Output the [X, Y] coordinate of the center of the cell containing the given text.  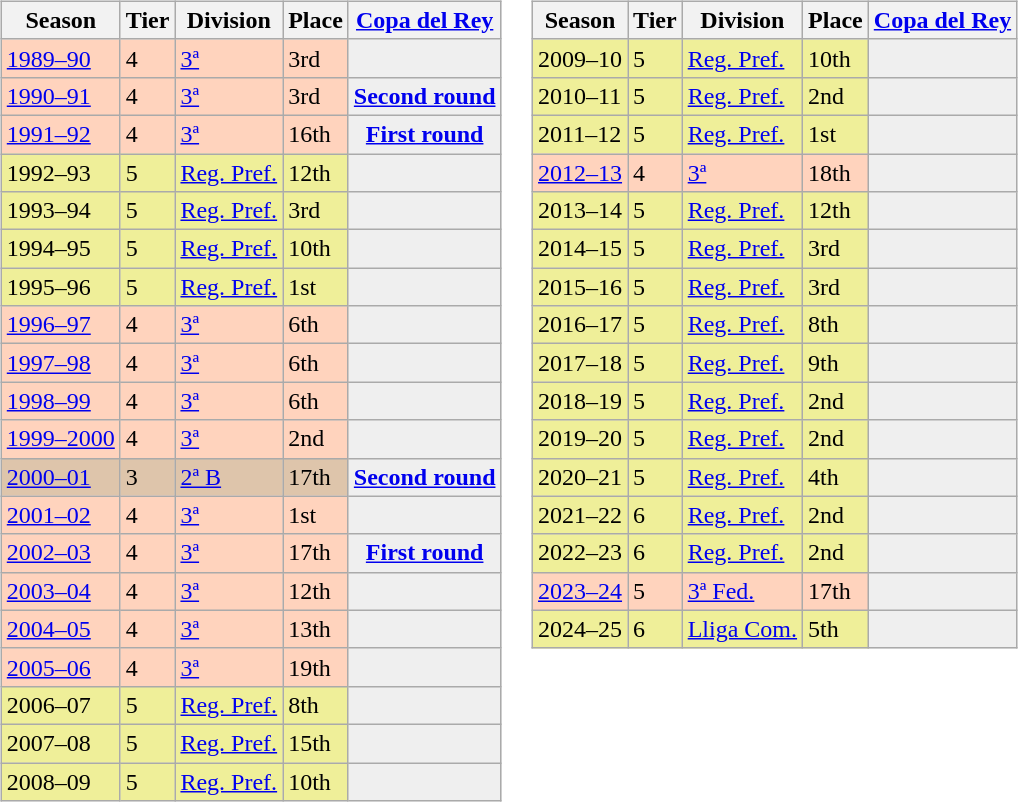
1990–91 [60, 96]
1994–95 [60, 249]
2008–09 [60, 781]
1989–90 [60, 58]
2003–04 [60, 591]
1998–99 [60, 401]
1992–93 [60, 173]
2022–23 [580, 553]
2023–24 [580, 591]
2ª B [229, 477]
2005–06 [60, 667]
3ª Fed. [742, 591]
1995–96 [60, 287]
16th [316, 134]
2002–03 [60, 553]
1999–2000 [60, 439]
2011–12 [580, 134]
Lliga Com. [742, 629]
2000–01 [60, 477]
2004–05 [60, 629]
2024–25 [580, 629]
3 [148, 477]
4th [836, 477]
2021–22 [580, 515]
9th [836, 363]
2016–17 [580, 325]
2013–14 [580, 211]
2019–20 [580, 439]
5th [836, 629]
1996–97 [60, 325]
2020–21 [580, 477]
2012–13 [580, 173]
2015–16 [580, 287]
13th [316, 629]
2009–10 [580, 58]
2006–07 [60, 705]
2018–19 [580, 401]
2001–02 [60, 515]
1993–94 [60, 211]
18th [836, 173]
15th [316, 743]
1997–98 [60, 363]
1991–92 [60, 134]
2010–11 [580, 96]
2017–18 [580, 363]
2014–15 [580, 249]
19th [316, 667]
2007–08 [60, 743]
